For the text-containing cell, return its midpoint in [X, Y] coordinate format. 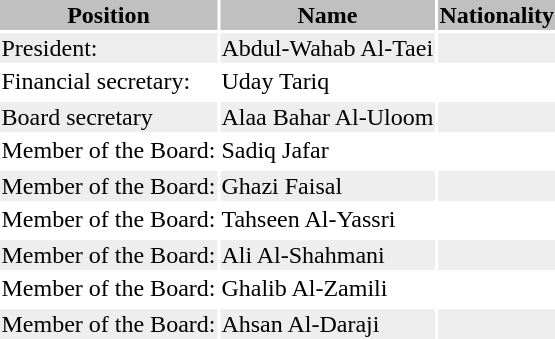
Alaa Bahar Al-Uloom [328, 117]
Uday Tariq [328, 81]
Board secretary [108, 117]
Abdul-Wahab Al-Taei [328, 48]
Sadiq Jafar [328, 150]
Ali Al-Shahmani [328, 255]
President: [108, 48]
Financial secretary: [108, 81]
Position [108, 15]
Ahsan Al-Daraji [328, 324]
Tahseen Al-Yassri [328, 219]
Ghalib Al-Zamili [328, 288]
Ghazi Faisal [328, 186]
Name [328, 15]
